Detect which cell encompasses the target text, then output its [x, y] center coordinate. 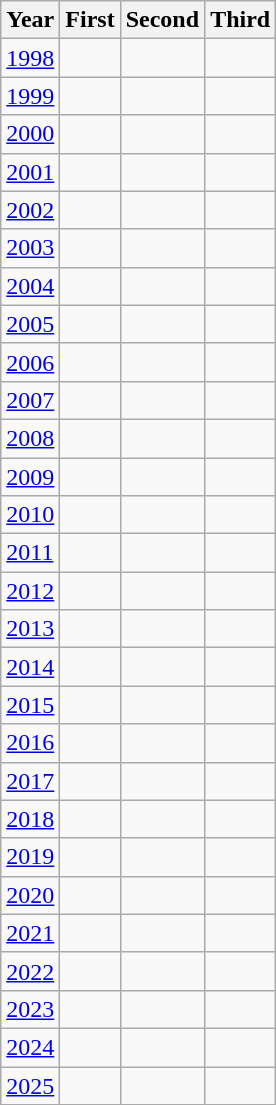
2003 [30, 248]
2011 [30, 553]
Second [162, 20]
2021 [30, 933]
Third [240, 20]
1999 [30, 96]
2015 [30, 705]
2000 [30, 134]
First [90, 20]
2014 [30, 667]
2008 [30, 438]
2013 [30, 629]
2007 [30, 400]
2019 [30, 857]
2002 [30, 210]
2012 [30, 591]
2001 [30, 172]
2004 [30, 286]
2020 [30, 895]
2017 [30, 781]
2022 [30, 971]
1998 [30, 58]
2018 [30, 819]
Year [30, 20]
2009 [30, 477]
2025 [30, 1085]
2006 [30, 362]
2024 [30, 1047]
2005 [30, 324]
2010 [30, 515]
2016 [30, 743]
2023 [30, 1009]
